Return the (x, y) coordinate for the center point of the cell that contains the specified text.  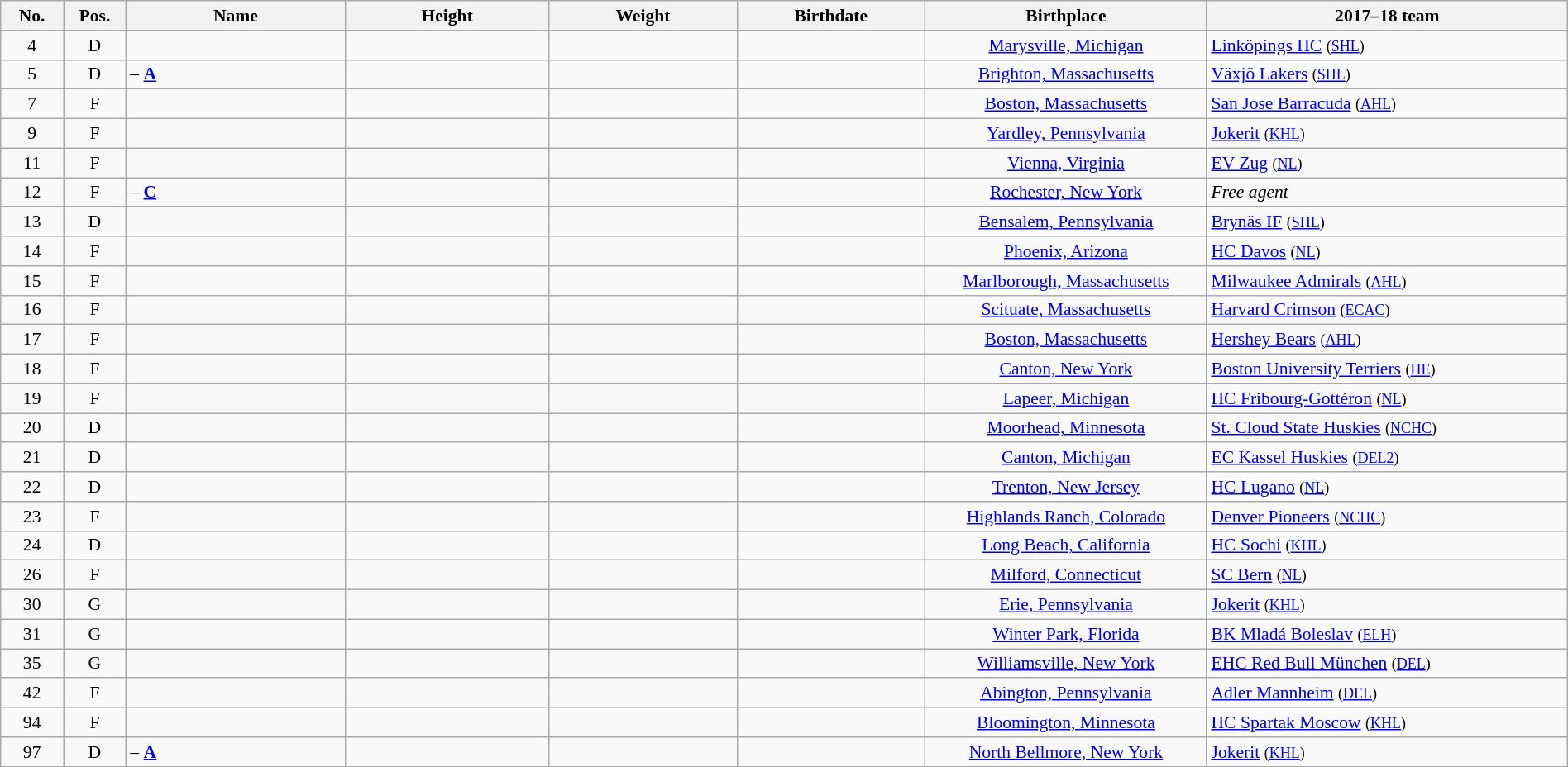
EHC Red Bull München (DEL) (1387, 664)
Brighton, Massachusetts (1065, 74)
Birthdate (830, 16)
Highlands Ranch, Colorado (1065, 517)
24 (32, 545)
Weight (643, 16)
Adler Mannheim (DEL) (1387, 693)
Marysville, Michigan (1065, 45)
BK Mladá Boleslav (ELH) (1387, 634)
San Jose Barracuda (AHL) (1387, 104)
Harvard Crimson (ECAC) (1387, 310)
Trenton, New Jersey (1065, 487)
21 (32, 458)
Canton, Michigan (1065, 458)
Milford, Connecticut (1065, 575)
Pos. (95, 16)
St. Cloud State Huskies (NCHC) (1387, 428)
35 (32, 664)
Williamsville, New York (1065, 664)
Height (447, 16)
Milwaukee Admirals (AHL) (1387, 281)
Erie, Pennsylvania (1065, 605)
15 (32, 281)
HC Sochi (KHL) (1387, 545)
31 (32, 634)
Vienna, Virginia (1065, 163)
– C (235, 193)
Birthplace (1065, 16)
HC Spartak Moscow (KHL) (1387, 722)
Name (235, 16)
26 (32, 575)
Abington, Pennsylvania (1065, 693)
Lapeer, Michigan (1065, 398)
Marlborough, Massachusetts (1065, 281)
5 (32, 74)
Bensalem, Pennsylvania (1065, 222)
Canton, New York (1065, 369)
Brynäs IF (SHL) (1387, 222)
Winter Park, Florida (1065, 634)
13 (32, 222)
7 (32, 104)
30 (32, 605)
20 (32, 428)
Linköpings HC (SHL) (1387, 45)
Phoenix, Arizona (1065, 251)
2017–18 team (1387, 16)
19 (32, 398)
EC Kassel Huskies (DEL2) (1387, 458)
HC Fribourg-Gottéron (NL) (1387, 398)
94 (32, 722)
SC Bern (NL) (1387, 575)
North Bellmore, New York (1065, 752)
97 (32, 752)
22 (32, 487)
14 (32, 251)
Bloomington, Minnesota (1065, 722)
Scituate, Massachusetts (1065, 310)
Free agent (1387, 193)
Hershey Bears (AHL) (1387, 340)
Moorhead, Minnesota (1065, 428)
11 (32, 163)
Denver Pioneers (NCHC) (1387, 517)
Boston University Terriers (HE) (1387, 369)
17 (32, 340)
Yardley, Pennsylvania (1065, 134)
16 (32, 310)
42 (32, 693)
Rochester, New York (1065, 193)
12 (32, 193)
HC Davos (NL) (1387, 251)
HC Lugano (NL) (1387, 487)
23 (32, 517)
18 (32, 369)
9 (32, 134)
Long Beach, California (1065, 545)
4 (32, 45)
No. (32, 16)
EV Zug (NL) (1387, 163)
Växjö Lakers (SHL) (1387, 74)
